Return [x, y] of the center of cell containing provided text 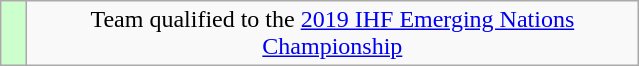
Team qualified to the 2019 IHF Emerging Nations Championship [332, 34]
